Locate the cell with the specified text and output its (x, y) center coordinate. 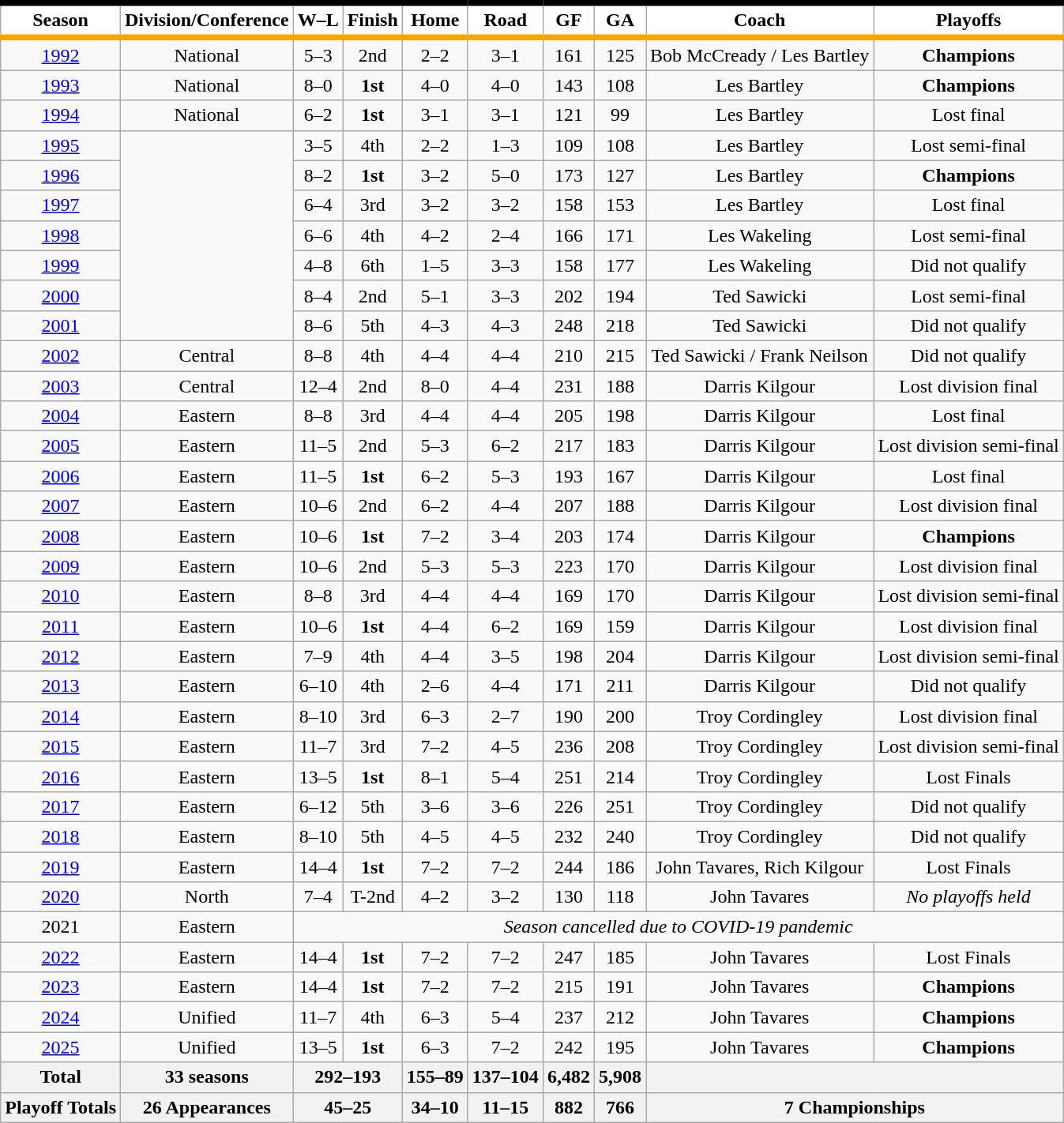
1992 (61, 54)
Playoffs (968, 21)
217 (569, 446)
1–3 (506, 145)
Ted Sawicki / Frank Neilson (760, 355)
125 (619, 54)
5–0 (506, 175)
8–2 (318, 175)
Season (61, 21)
211 (619, 686)
Total (61, 1077)
2023 (61, 987)
2007 (61, 506)
194 (619, 295)
GF (569, 21)
205 (569, 416)
1–5 (434, 265)
223 (569, 566)
882 (569, 1107)
292–193 (348, 1077)
1996 (61, 175)
2015 (61, 746)
186 (619, 866)
218 (619, 325)
2008 (61, 536)
11–15 (506, 1107)
2000 (61, 295)
208 (619, 746)
4–8 (318, 265)
T-2nd (373, 897)
118 (619, 897)
2–4 (506, 235)
1995 (61, 145)
1998 (61, 235)
237 (569, 1017)
2005 (61, 446)
2–7 (506, 716)
121 (569, 115)
195 (619, 1047)
204 (619, 656)
Coach (760, 21)
244 (569, 866)
5–1 (434, 295)
200 (619, 716)
No playoffs held (968, 897)
8–6 (318, 325)
2022 (61, 957)
2016 (61, 776)
2004 (61, 416)
6–6 (318, 235)
2009 (61, 566)
2006 (61, 476)
7 Championships (855, 1107)
232 (569, 836)
John Tavares, Rich Kilgour (760, 866)
Playoff Totals (61, 1107)
Home (434, 21)
1994 (61, 115)
Season cancelled due to COVID-19 pandemic (678, 927)
45–25 (348, 1107)
226 (569, 806)
183 (619, 446)
173 (569, 175)
2020 (61, 897)
12–4 (318, 386)
2003 (61, 386)
242 (569, 1047)
1993 (61, 85)
174 (619, 536)
8–1 (434, 776)
167 (619, 476)
7–9 (318, 656)
2018 (61, 836)
2011 (61, 626)
Road (506, 21)
Finish (373, 21)
8–4 (318, 295)
191 (619, 987)
6th (373, 265)
5,908 (619, 1077)
231 (569, 386)
2024 (61, 1017)
2010 (61, 596)
2021 (61, 927)
Division/Conference (207, 21)
166 (569, 235)
6,482 (569, 1077)
240 (619, 836)
207 (569, 506)
2025 (61, 1047)
2001 (61, 325)
1997 (61, 205)
766 (619, 1107)
127 (619, 175)
247 (569, 957)
6–10 (318, 686)
34–10 (434, 1107)
North (207, 897)
203 (569, 536)
2019 (61, 866)
26 Appearances (207, 1107)
202 (569, 295)
6–4 (318, 205)
143 (569, 85)
3–4 (506, 536)
185 (619, 957)
248 (569, 325)
7–4 (318, 897)
2002 (61, 355)
6–12 (318, 806)
99 (619, 115)
130 (569, 897)
1999 (61, 265)
177 (619, 265)
W–L (318, 21)
2013 (61, 686)
214 (619, 776)
236 (569, 746)
193 (569, 476)
210 (569, 355)
159 (619, 626)
161 (569, 54)
109 (569, 145)
GA (619, 21)
2014 (61, 716)
Bob McCready / Les Bartley (760, 54)
137–104 (506, 1077)
153 (619, 205)
155–89 (434, 1077)
190 (569, 716)
2012 (61, 656)
2–6 (434, 686)
33 seasons (207, 1077)
2017 (61, 806)
212 (619, 1017)
